Extract the (x, y) coordinate from the center of the cell holding the provided text.  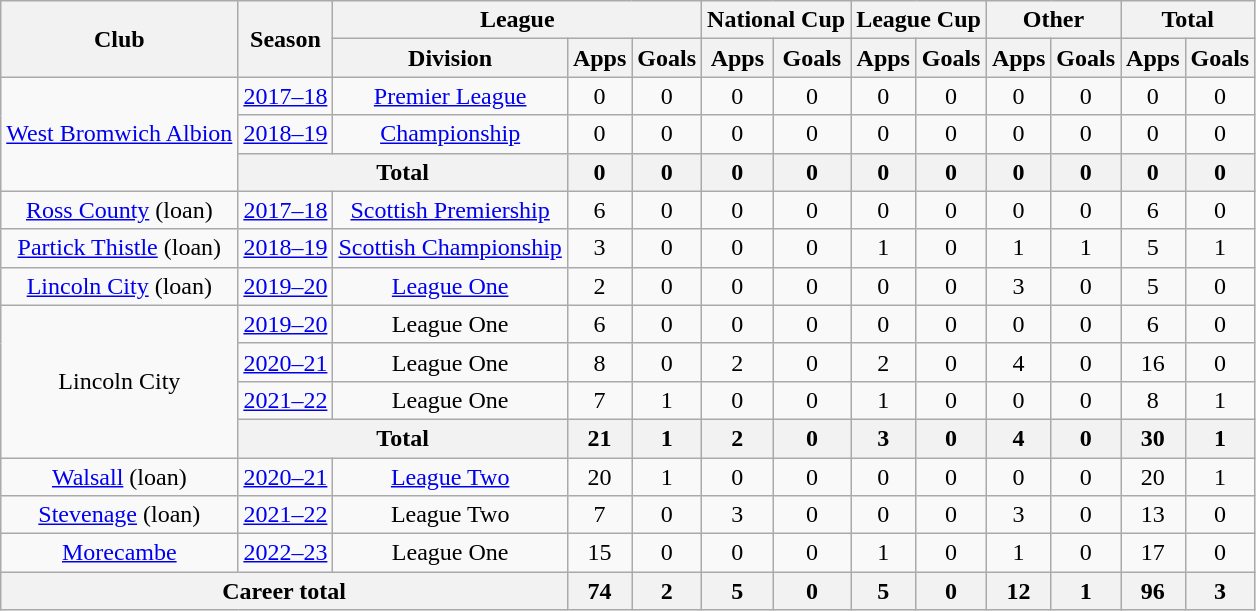
17 (1153, 553)
Ross County (loan) (120, 210)
Division (450, 58)
12 (1018, 591)
Season (286, 39)
Stevenage (loan) (120, 515)
Club (120, 39)
Walsall (loan) (120, 477)
Lincoln City (120, 381)
League Cup (919, 20)
Partick Thistle (loan) (120, 248)
30 (1153, 438)
Morecambe (120, 553)
96 (1153, 591)
Scottish Premiership (450, 210)
National Cup (776, 20)
Other (1053, 20)
Championship (450, 134)
13 (1153, 515)
Lincoln City (loan) (120, 286)
Premier League (450, 96)
16 (1153, 362)
15 (599, 553)
Scottish Championship (450, 248)
League (518, 20)
21 (599, 438)
Career total (284, 591)
West Bromwich Albion (120, 134)
74 (599, 591)
2022–23 (286, 553)
